Extract the (X, Y) coordinate from the center of the cell holding the provided text.  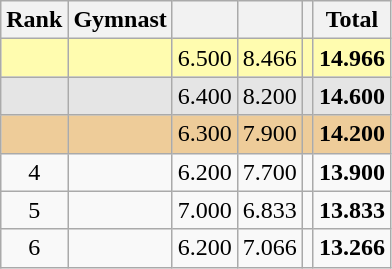
Total (352, 20)
7.066 (270, 248)
7.700 (270, 172)
7.000 (204, 210)
6.833 (270, 210)
6.300 (204, 134)
Rank (34, 20)
6 (34, 248)
14.200 (352, 134)
Gymnast (120, 20)
6.400 (204, 96)
13.266 (352, 248)
14.966 (352, 58)
8.466 (270, 58)
6.500 (204, 58)
8.200 (270, 96)
13.833 (352, 210)
7.900 (270, 134)
5 (34, 210)
4 (34, 172)
13.900 (352, 172)
14.600 (352, 96)
